Return (X, Y) of the center of cell containing provided text 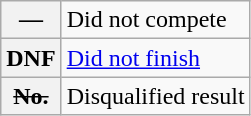
Did not compete (156, 20)
— (31, 20)
DNF (31, 58)
No. (31, 96)
Disqualified result (156, 96)
Did not finish (156, 58)
